Scan for the cell matching the given text and deliver its [X, Y] coordinate at center. 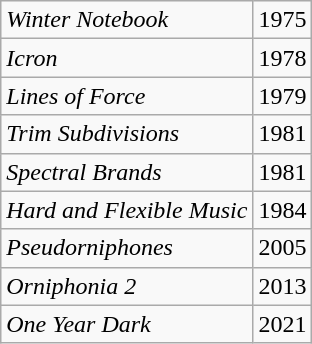
One Year Dark [127, 324]
Hard and Flexible Music [127, 210]
1979 [282, 96]
Winter Notebook [127, 20]
Pseudorniphones [127, 248]
Spectral Brands [127, 172]
Lines of Force [127, 96]
2021 [282, 324]
1984 [282, 210]
Trim Subdivisions [127, 134]
2005 [282, 248]
1975 [282, 20]
2013 [282, 286]
Icron [127, 58]
Orniphonia 2 [127, 286]
1978 [282, 58]
